Extract the (X, Y) coordinate from the center of the cell holding the provided text.  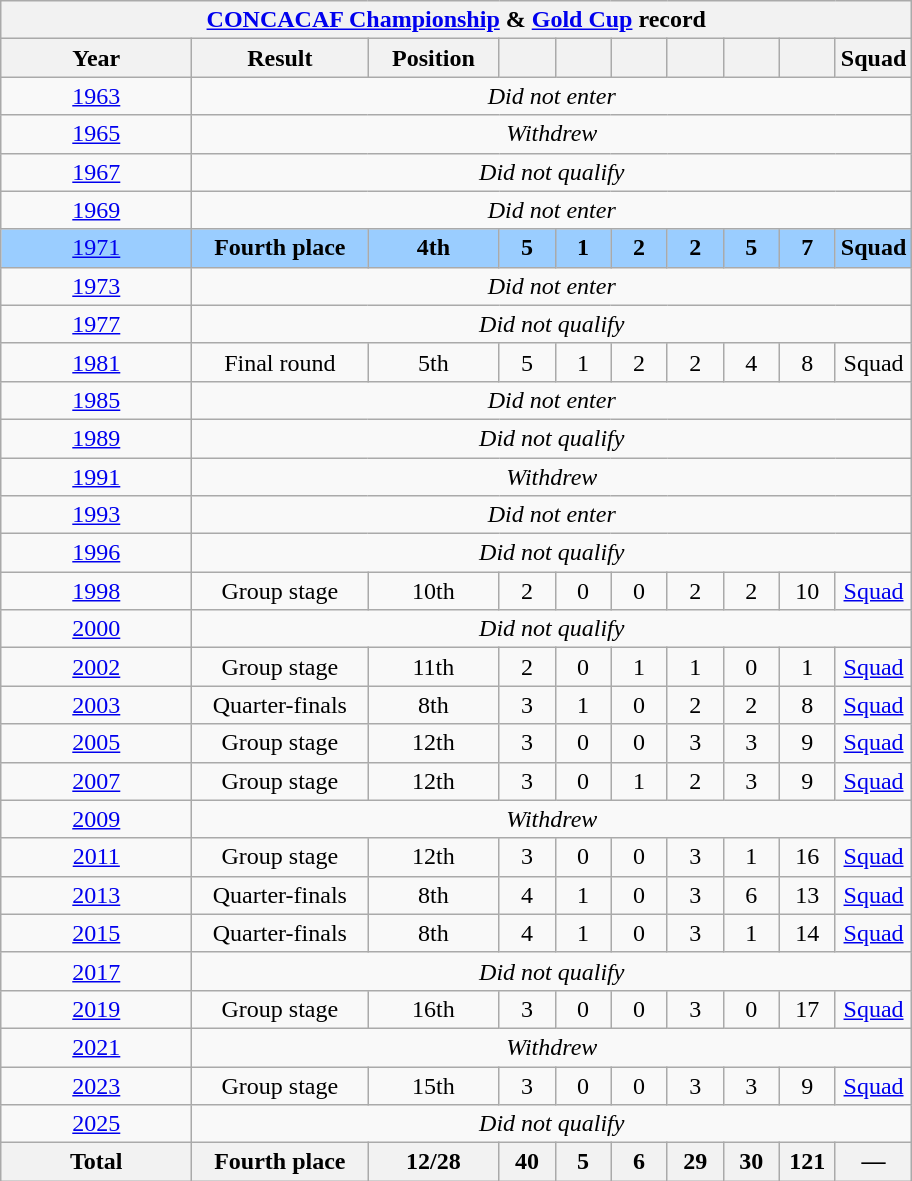
Year (96, 58)
4th (434, 248)
14 (807, 933)
2007 (96, 781)
7 (807, 248)
2000 (96, 629)
2015 (96, 933)
2003 (96, 705)
1981 (96, 362)
30 (751, 1162)
16th (434, 1009)
10th (434, 591)
1998 (96, 591)
2025 (96, 1124)
1991 (96, 477)
2021 (96, 1047)
CONCACAF Championship & Gold Cup record (456, 20)
1989 (96, 438)
40 (527, 1162)
121 (807, 1162)
2017 (96, 971)
2013 (96, 895)
1969 (96, 210)
2005 (96, 743)
Result (280, 58)
1985 (96, 400)
2011 (96, 857)
1996 (96, 553)
2023 (96, 1085)
1965 (96, 134)
1973 (96, 286)
Position (434, 58)
13 (807, 895)
15th (434, 1085)
29 (695, 1162)
5th (434, 362)
2002 (96, 667)
17 (807, 1009)
— (873, 1162)
1963 (96, 96)
Final round (280, 362)
1967 (96, 172)
11th (434, 667)
1971 (96, 248)
16 (807, 857)
2009 (96, 819)
12/28 (434, 1162)
1977 (96, 324)
1993 (96, 515)
Total (96, 1162)
10 (807, 591)
2019 (96, 1009)
